Identify which cell holds the provided text, then report its [x, y] central coordinate. 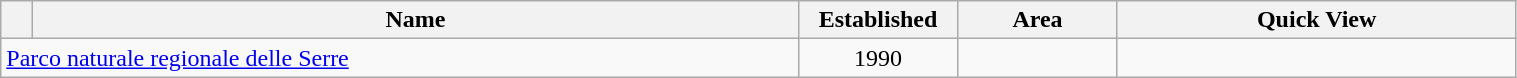
Area [1038, 20]
Quick View [1316, 20]
Parco naturale regionale delle Serre [400, 58]
Name [416, 20]
Established [878, 20]
1990 [878, 58]
